Locate the cell with the specified text and output its (x, y) center coordinate. 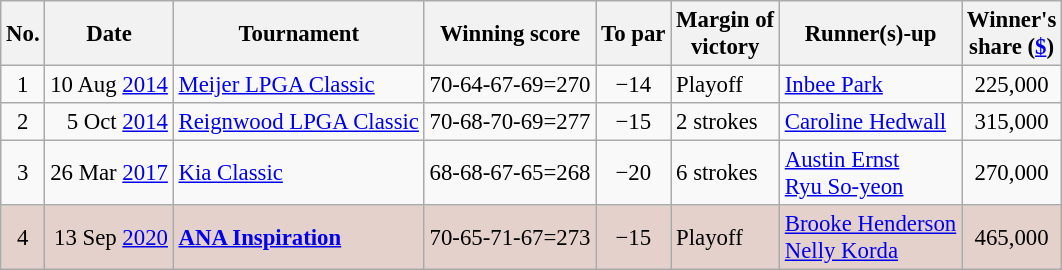
Winner'sshare ($) (1012, 34)
Date (109, 34)
Tournament (298, 34)
Brooke Henderson Nelly Korda (870, 238)
315,000 (1012, 122)
3 (23, 174)
465,000 (1012, 238)
225,000 (1012, 85)
Meijer LPGA Classic (298, 85)
To par (634, 34)
10 Aug 2014 (109, 85)
Reignwood LPGA Classic (298, 122)
1 (23, 85)
Winning score (510, 34)
68-68-67-65=268 (510, 174)
6 strokes (726, 174)
5 Oct 2014 (109, 122)
2 (23, 122)
Inbee Park (870, 85)
Margin ofvictory (726, 34)
ANA Inspiration (298, 238)
Austin Ernst Ryu So-yeon (870, 174)
Kia Classic (298, 174)
4 (23, 238)
2 strokes (726, 122)
−20 (634, 174)
26 Mar 2017 (109, 174)
70-64-67-69=270 (510, 85)
70-65-71-67=273 (510, 238)
No. (23, 34)
−14 (634, 85)
Runner(s)-up (870, 34)
70-68-70-69=277 (510, 122)
Caroline Hedwall (870, 122)
270,000 (1012, 174)
13 Sep 2020 (109, 238)
